Provide the (x, y) coordinate of the cell's center where the given text is located.  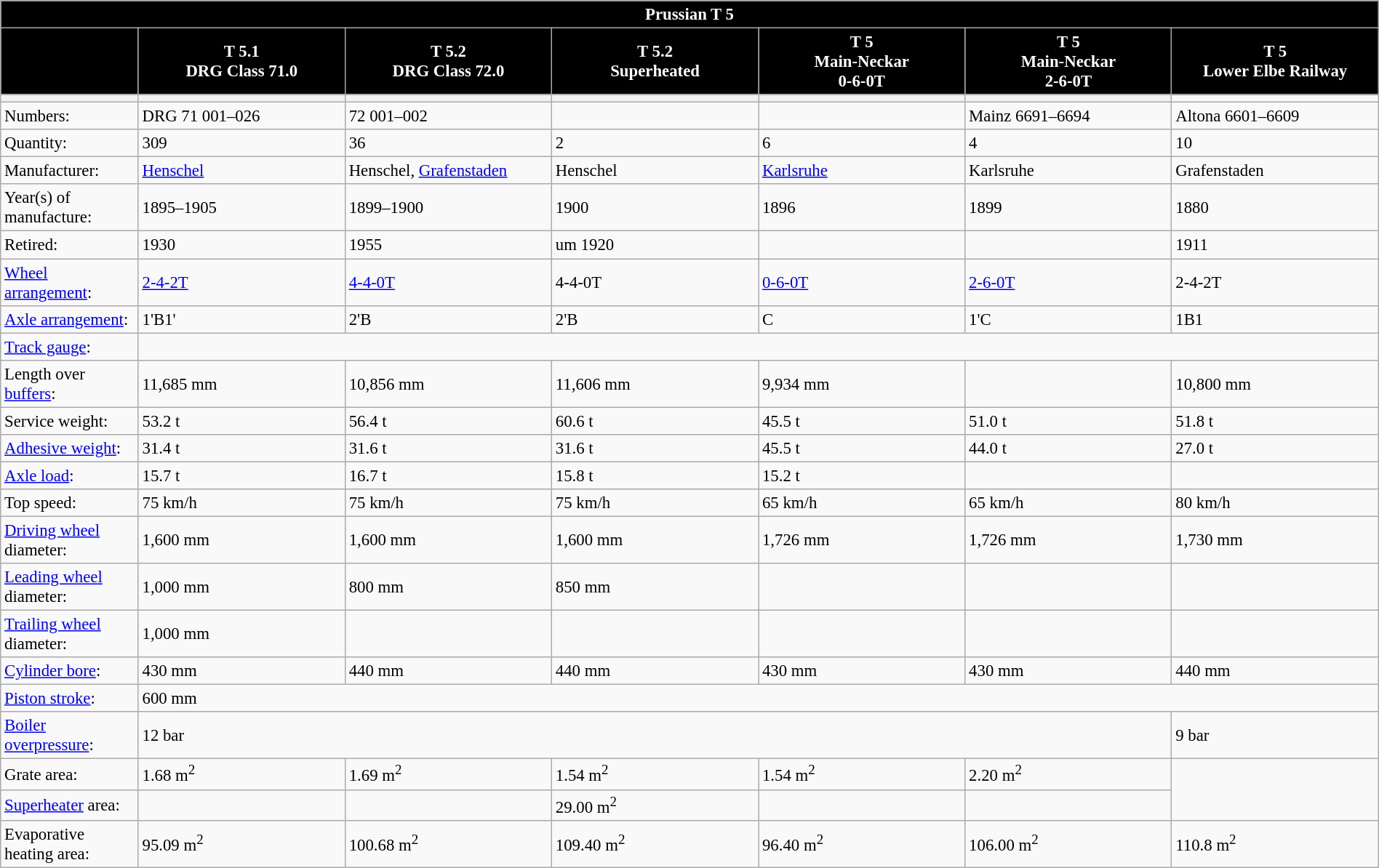
106.00 m2 (1068, 843)
36 (448, 143)
95.09 m2 (241, 843)
T 5.2Superheated (655, 62)
1930 (241, 245)
12 bar (655, 736)
15.8 t (655, 475)
Driving wheel diameter: (70, 539)
1899 (1068, 208)
10,800 mm (1275, 384)
1.69 m2 (448, 774)
110.8 m2 (1275, 843)
44.0 t (1068, 449)
15.2 t (862, 475)
Wheel arrangement: (70, 282)
1955 (448, 245)
15.7 t (241, 475)
27.0 t (1275, 449)
um 1920 (655, 245)
T 5.1DRG Class 71.0 (241, 62)
51.8 t (1275, 421)
2 (655, 143)
56.4 t (448, 421)
Henschel, Grafenstaden (448, 171)
800 mm (448, 587)
Prussian T 5 (689, 15)
Leading wheel diameter: (70, 587)
6 (862, 143)
29.00 m2 (655, 805)
T 5Lower Elbe Railway (1275, 62)
100.68 m2 (448, 843)
80 km/h (1275, 503)
1'B1' (241, 319)
Boiler overpressure: (70, 736)
16.7 t (448, 475)
Length over buffers: (70, 384)
Adhesive weight: (70, 449)
1896 (862, 208)
53.2 t (241, 421)
31.4 t (241, 449)
Track gauge: (70, 347)
1.68 m2 (241, 774)
Mainz 6691–6694 (1068, 116)
10,856 mm (448, 384)
850 mm (655, 587)
1900 (655, 208)
T 5.2DRG Class 72.0 (448, 62)
Manufacturer: (70, 171)
9,934 mm (862, 384)
Retired: (70, 245)
Cylinder bore: (70, 671)
2.20 m2 (1068, 774)
109.40 m2 (655, 843)
1,730 mm (1275, 539)
600 mm (758, 699)
0-6-0T (862, 282)
2-6-0T (1068, 282)
11,606 mm (655, 384)
4 (1068, 143)
Superheater area: (70, 805)
10 (1275, 143)
Year(s) of manufacture: (70, 208)
1B1 (1275, 319)
Top speed: (70, 503)
9 bar (1275, 736)
72 001–002 (448, 116)
C (862, 319)
Service weight: (70, 421)
96.40 m2 (862, 843)
1'C (1068, 319)
Trailing wheel diameter: (70, 634)
Axle arrangement: (70, 319)
Grate area: (70, 774)
Quantity: (70, 143)
11,685 mm (241, 384)
T 5Main-Neckar2-6-0T (1068, 62)
T 5Main-Neckar0-6-0T (862, 62)
Axle load: (70, 475)
Grafenstaden (1275, 171)
1911 (1275, 245)
1899–1900 (448, 208)
1880 (1275, 208)
Altona 6601–6609 (1275, 116)
60.6 t (655, 421)
Evaporative heating area: (70, 843)
51.0 t (1068, 421)
DRG 71 001–026 (241, 116)
Piston stroke: (70, 699)
309 (241, 143)
1895–1905 (241, 208)
Numbers: (70, 116)
